For the text-containing cell, return its midpoint in (x, y) coordinate format. 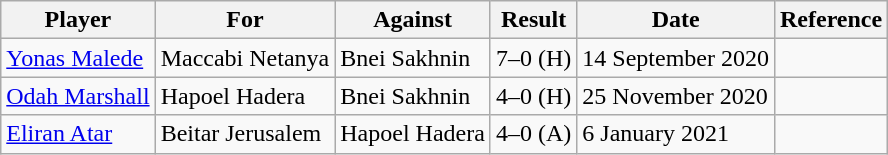
Yonas Malede (78, 58)
7–0 (H) (533, 58)
Result (533, 20)
Reference (830, 20)
Beitar Jerusalem (245, 134)
Date (676, 20)
Eliran Atar (78, 134)
14 September 2020 (676, 58)
4–0 (A) (533, 134)
6 January 2021 (676, 134)
4–0 (H) (533, 96)
25 November 2020 (676, 96)
For (245, 20)
Against (413, 20)
Player (78, 20)
Odah Marshall (78, 96)
Maccabi Netanya (245, 58)
